From the cell containing the given text, extract its center point as [x, y] coordinate. 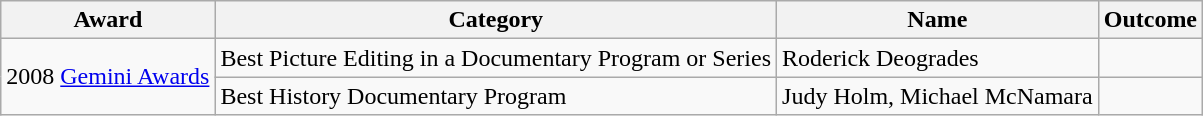
Award [108, 20]
Best History Documentary Program [496, 96]
Outcome [1150, 20]
2008 Gemini Awards [108, 77]
Category [496, 20]
Name [938, 20]
Judy Holm, Michael McNamara [938, 96]
Roderick Deogrades [938, 58]
Best Picture Editing in a Documentary Program or Series [496, 58]
